Output the (X, Y) coordinate of the center of the cell containing the given text.  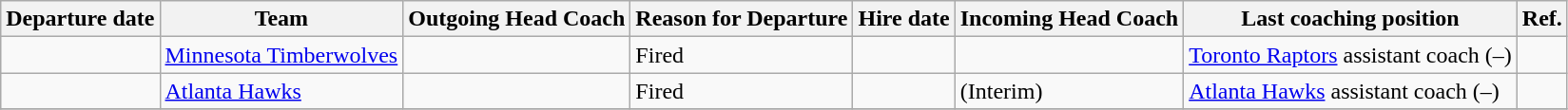
Incoming Head Coach (1069, 19)
Atlanta Hawks (281, 91)
Reason for Departure (742, 19)
Ref. (1542, 19)
(Interim) (1069, 91)
Team (281, 19)
Last coaching position (1350, 19)
Departure date (80, 19)
Outgoing Head Coach (517, 19)
Toronto Raptors assistant coach (–) (1350, 55)
Atlanta Hawks assistant coach (–) (1350, 91)
Minnesota Timberwolves (281, 55)
Hire date (903, 19)
